Output the (x, y) coordinate of the center of the cell containing the given text.  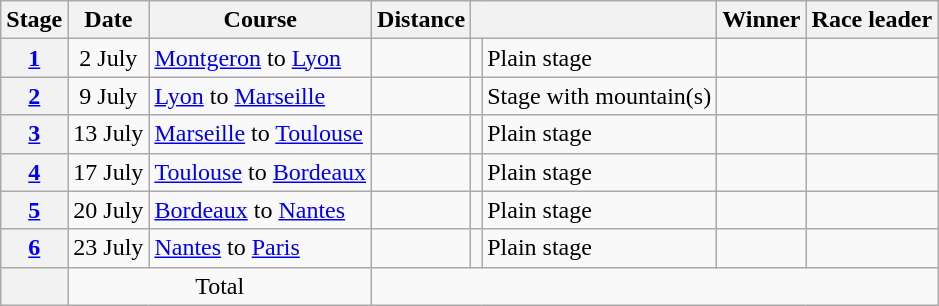
Date (108, 20)
1 (34, 58)
Marseille to Toulouse (260, 134)
13 July (108, 134)
Stage with mountain(s) (600, 96)
20 July (108, 210)
Montgeron to Lyon (260, 58)
9 July (108, 96)
Bordeaux to Nantes (260, 210)
2 (34, 96)
Lyon to Marseille (260, 96)
5 (34, 210)
Stage (34, 20)
Nantes to Paris (260, 248)
6 (34, 248)
4 (34, 172)
Race leader (872, 20)
Toulouse to Bordeaux (260, 172)
23 July (108, 248)
Distance (422, 20)
2 July (108, 58)
Course (260, 20)
Total (220, 286)
Winner (762, 20)
17 July (108, 172)
3 (34, 134)
